Output the [x, y] coordinate of the center of the cell containing the given text.  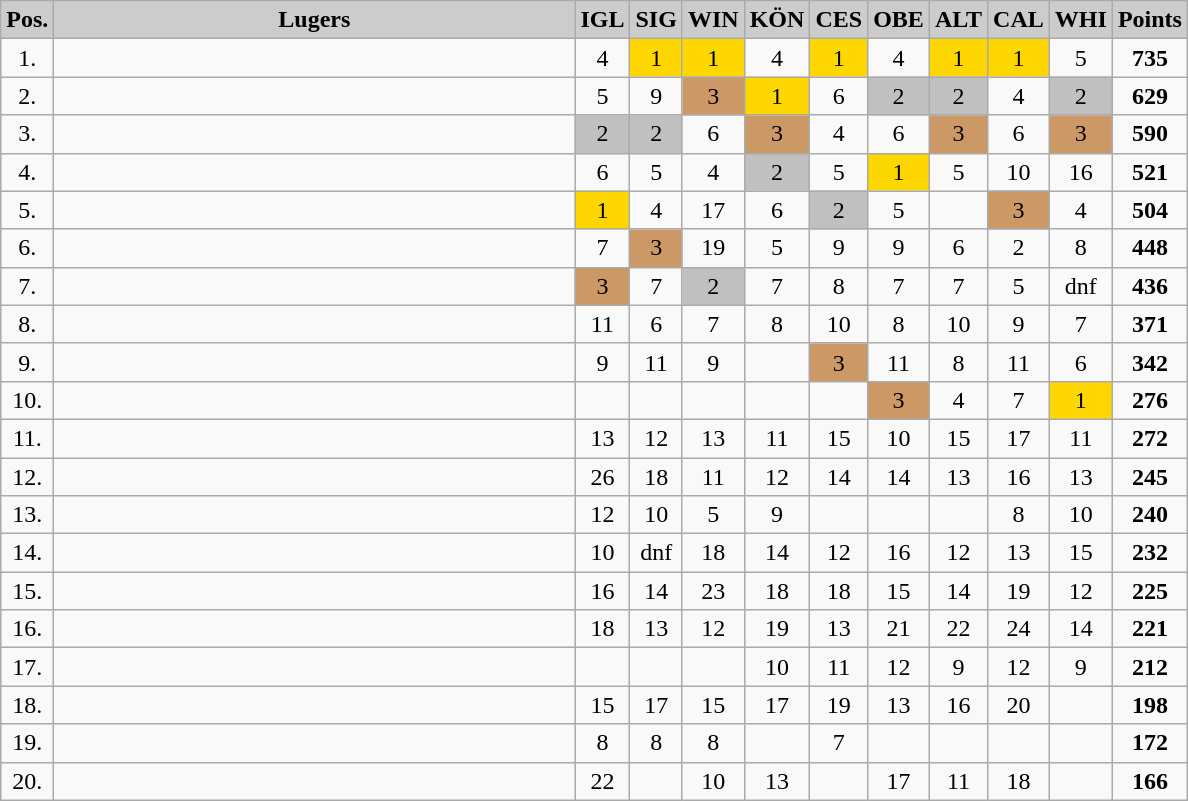
8. [28, 324]
225 [1150, 591]
9. [28, 362]
CAL [1019, 20]
5. [28, 210]
629 [1150, 96]
276 [1150, 400]
21 [899, 629]
26 [602, 477]
272 [1150, 438]
Points [1150, 20]
Lugers [314, 20]
2. [28, 96]
ALT [958, 20]
212 [1150, 667]
1. [28, 58]
436 [1150, 286]
12. [28, 477]
17. [28, 667]
23 [713, 591]
521 [1150, 172]
WHI [1080, 20]
342 [1150, 362]
232 [1150, 553]
735 [1150, 58]
590 [1150, 134]
3. [28, 134]
OBE [899, 20]
CES [839, 20]
166 [1150, 781]
198 [1150, 705]
14. [28, 553]
6. [28, 248]
10. [28, 400]
448 [1150, 248]
240 [1150, 515]
19. [28, 743]
20. [28, 781]
WIN [713, 20]
20 [1019, 705]
4. [28, 172]
504 [1150, 210]
11. [28, 438]
Pos. [28, 20]
371 [1150, 324]
IGL [602, 20]
221 [1150, 629]
16. [28, 629]
24 [1019, 629]
18. [28, 705]
172 [1150, 743]
245 [1150, 477]
15. [28, 591]
SIG [656, 20]
7. [28, 286]
KÖN [777, 20]
13. [28, 515]
